Search for the cell housing the specified text and yield its [x, y] center coordinate. 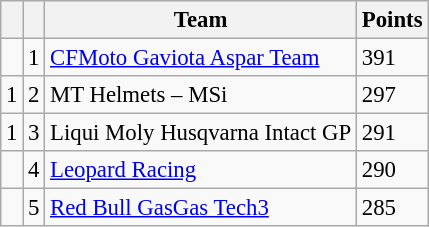
Points [392, 20]
Red Bull GasGas Tech3 [201, 208]
CFMoto Gaviota Aspar Team [201, 58]
285 [392, 208]
2 [34, 95]
5 [34, 208]
391 [392, 58]
MT Helmets – MSi [201, 95]
Leopard Racing [201, 170]
Team [201, 20]
4 [34, 170]
297 [392, 95]
3 [34, 133]
290 [392, 170]
Liqui Moly Husqvarna Intact GP [201, 133]
291 [392, 133]
